For the text-containing cell, return its midpoint in [X, Y] coordinate format. 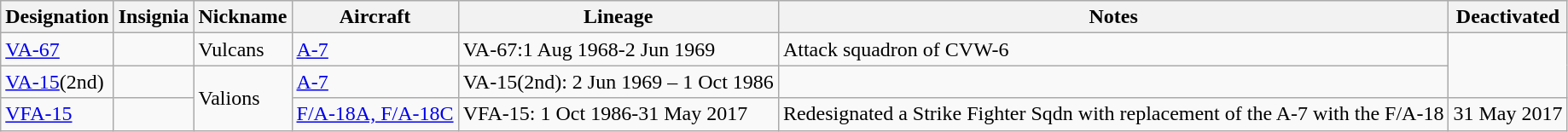
Aircraft [375, 17]
Designation [57, 17]
Deactivated [1508, 17]
Insignia [154, 17]
Lineage [618, 17]
Attack squadron of CVW-6 [1113, 49]
31 May 2017 [1508, 114]
Vulcans [242, 49]
Redesignated a Strike Fighter Sqdn with replacement of the A-7 with the F/A-18 [1113, 114]
VFA-15: 1 Oct 1986-31 May 2017 [618, 114]
Notes [1113, 17]
Valions [242, 98]
VA-15(2nd): 2 Jun 1969 – 1 Oct 1986 [618, 82]
VFA-15 [57, 114]
VA-15(2nd) [57, 82]
Nickname [242, 17]
VA-67 [57, 49]
VA-67:1 Aug 1968-2 Jun 1969 [618, 49]
F/A-18A, F/A-18C [375, 114]
